From the cell containing the given text, extract its center point as (x, y) coordinate. 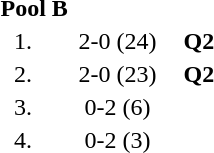
0-2 (6) (118, 107)
2-0 (24) (118, 41)
2-0 (23) (118, 74)
